Locate the cell with the specified text and output its [x, y] center coordinate. 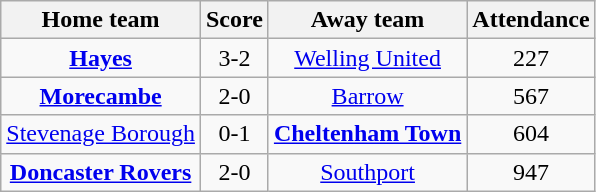
0-1 [234, 134]
Southport [367, 172]
Away team [367, 20]
947 [531, 172]
Stevenage Borough [101, 134]
Cheltenham Town [367, 134]
227 [531, 58]
Doncaster Rovers [101, 172]
604 [531, 134]
Attendance [531, 20]
Score [234, 20]
Barrow [367, 96]
3-2 [234, 58]
Morecambe [101, 96]
567 [531, 96]
Hayes [101, 58]
Welling United [367, 58]
Home team [101, 20]
